Scan for the cell matching the given text and deliver its [x, y] coordinate at center. 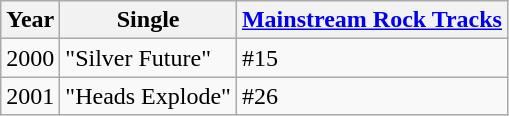
#26 [372, 96]
Year [30, 20]
2000 [30, 58]
"Silver Future" [148, 58]
Single [148, 20]
Mainstream Rock Tracks [372, 20]
2001 [30, 96]
#15 [372, 58]
"Heads Explode" [148, 96]
